Pinpoint the cell where the given text exists, returning its [x, y] midpoint coordinate. 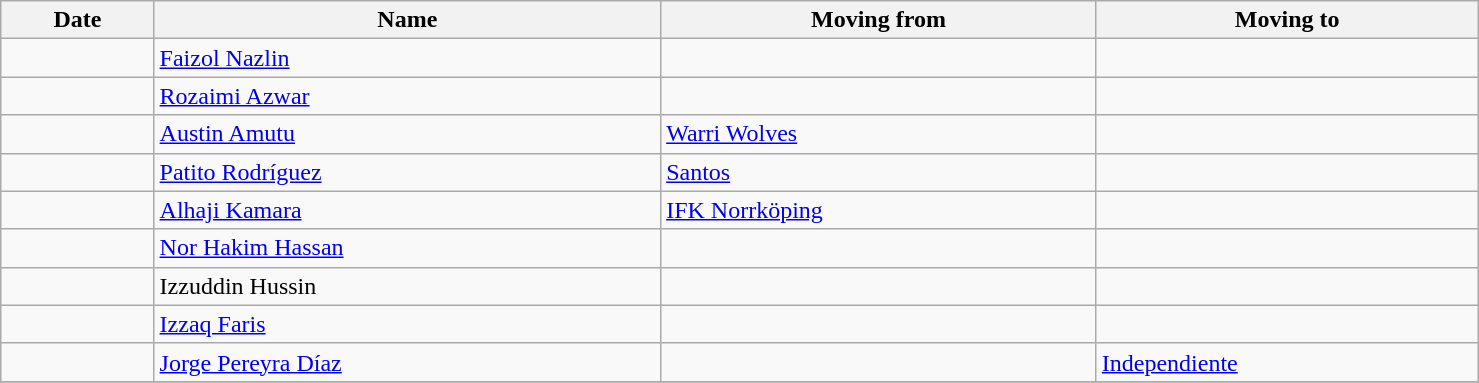
Izzaq Faris [408, 324]
Jorge Pereyra Díaz [408, 362]
Alhaji Kamara [408, 210]
Warri Wolves [879, 134]
Santos [879, 172]
Independiente [1287, 362]
Rozaimi Azwar [408, 96]
Moving from [879, 20]
Name [408, 20]
Austin Amutu [408, 134]
IFK Norrköping [879, 210]
Date [78, 20]
Nor Hakim Hassan [408, 248]
Izzuddin Hussin [408, 286]
Moving to [1287, 20]
Patito Rodríguez [408, 172]
Faizol Nazlin [408, 58]
